Search for the cell housing the specified text and yield its (x, y) center coordinate. 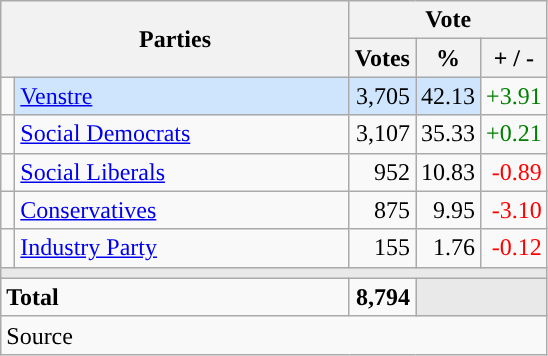
+ / - (514, 58)
Source (274, 335)
9.95 (448, 210)
155 (382, 248)
42.13 (448, 96)
875 (382, 210)
Parties (176, 39)
Votes (382, 58)
+0.21 (514, 134)
-0.89 (514, 172)
3,705 (382, 96)
35.33 (448, 134)
8,794 (382, 297)
3,107 (382, 134)
Vote (448, 20)
+3.91 (514, 96)
Industry Party (182, 248)
1.76 (448, 248)
Venstre (182, 96)
Social Democrats (182, 134)
952 (382, 172)
Social Liberals (182, 172)
Total (176, 297)
% (448, 58)
10.83 (448, 172)
-3.10 (514, 210)
-0.12 (514, 248)
Conservatives (182, 210)
